Scan for the cell matching the given text and deliver its [X, Y] coordinate at center. 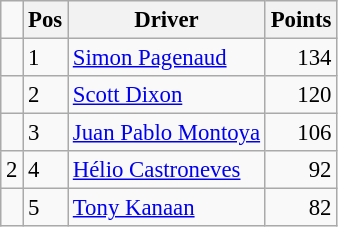
1 [46, 58]
120 [300, 95]
Simon Pagenaud [167, 58]
5 [46, 208]
106 [300, 133]
Pos [46, 20]
82 [300, 208]
Scott Dixon [167, 95]
Juan Pablo Montoya [167, 133]
4 [46, 170]
Driver [167, 20]
Points [300, 20]
3 [46, 133]
Tony Kanaan [167, 208]
Hélio Castroneves [167, 170]
92 [300, 170]
134 [300, 58]
